Determine the (X, Y) coordinate at the center of the cell enclosing the given text.  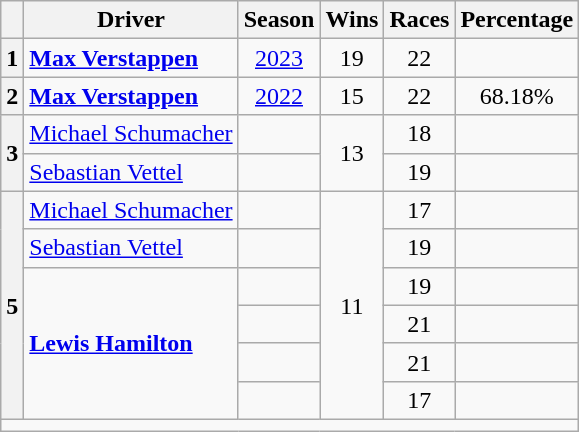
Lewis Hamilton (131, 343)
2 (12, 96)
2022 (279, 96)
Season (279, 20)
18 (420, 134)
13 (352, 153)
3 (12, 153)
Wins (352, 20)
2023 (279, 58)
Races (420, 20)
Driver (131, 20)
11 (352, 305)
68.18% (517, 96)
15 (352, 96)
Percentage (517, 20)
1 (12, 58)
5 (12, 305)
